Extract the [X, Y] coordinate from the center of the cell holding the provided text.  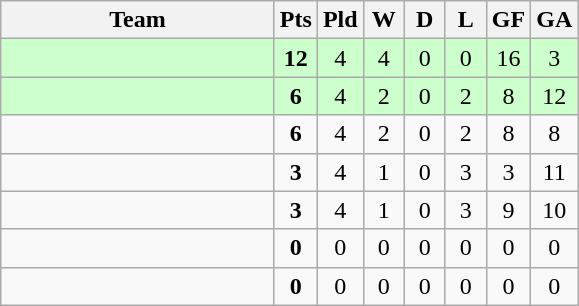
GA [554, 20]
9 [508, 210]
Pts [296, 20]
16 [508, 58]
L [466, 20]
D [424, 20]
GF [508, 20]
Team [138, 20]
Pld [340, 20]
11 [554, 172]
W [384, 20]
10 [554, 210]
